From the cell containing the given text, extract its center point as [x, y] coordinate. 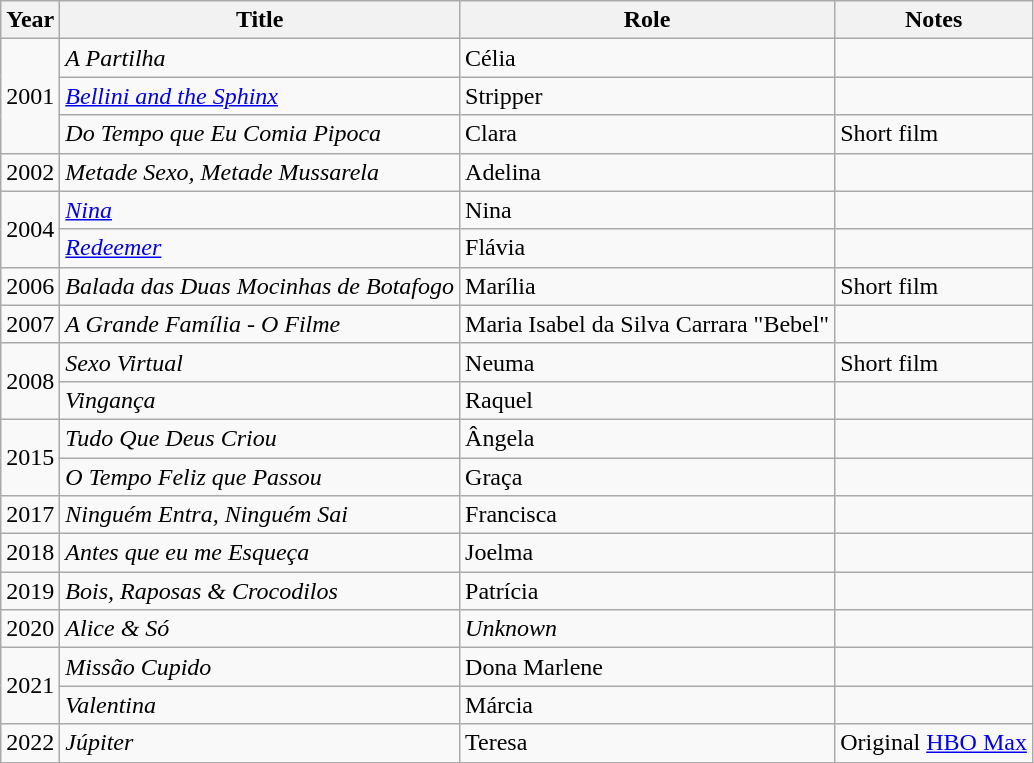
Marília [648, 286]
2018 [30, 553]
2017 [30, 515]
Adelina [648, 172]
Dona Marlene [648, 667]
Ângela [648, 438]
2006 [30, 286]
Márcia [648, 705]
Stripper [648, 96]
Tudo Que Deus Criou [260, 438]
Raquel [648, 400]
Unknown [648, 629]
Year [30, 20]
Notes [934, 20]
2022 [30, 743]
Bois, Raposas & Crocodilos [260, 591]
A Partilha [260, 58]
2019 [30, 591]
Maria Isabel da Silva Carrara "Bebel" [648, 324]
2020 [30, 629]
Metade Sexo, Metade Mussarela [260, 172]
O Tempo Feliz que Passou [260, 477]
2021 [30, 686]
Sexo Virtual [260, 362]
Teresa [648, 743]
Flávia [648, 248]
2008 [30, 381]
Antes que eu me Esqueça [260, 553]
A Grande Família - O Filme [260, 324]
Júpiter [260, 743]
Francisca [648, 515]
Vingança [260, 400]
Redeemer [260, 248]
2015 [30, 457]
Valentina [260, 705]
Bellini and the Sphinx [260, 96]
Missão Cupido [260, 667]
Alice & Só [260, 629]
2002 [30, 172]
Original HBO Max [934, 743]
2007 [30, 324]
Balada das Duas Mocinhas de Botafogo [260, 286]
2001 [30, 96]
Ninguém Entra, Ninguém Sai [260, 515]
Célia [648, 58]
Clara [648, 134]
Role [648, 20]
Graça [648, 477]
Title [260, 20]
Do Tempo que Eu Comia Pipoca [260, 134]
Neuma [648, 362]
2004 [30, 229]
Joelma [648, 553]
Patrícia [648, 591]
